For the text-containing cell, return its midpoint in (x, y) coordinate format. 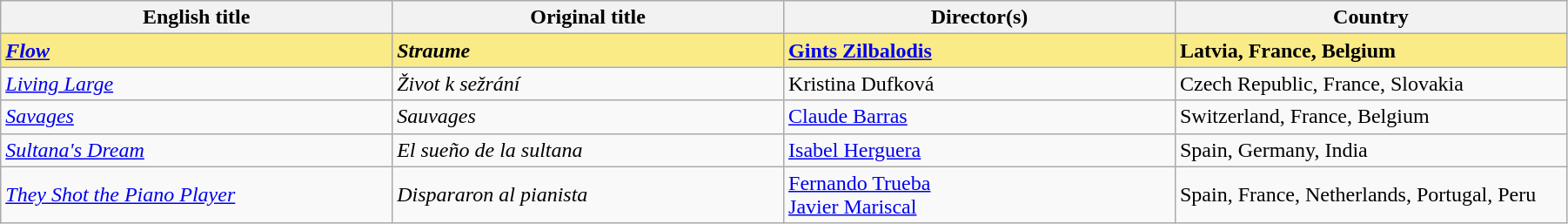
Director(s) (980, 17)
Sauvages (588, 117)
Living Large (197, 84)
Straume (588, 51)
Flow (197, 51)
Savages (197, 117)
Dispararon al pianista (588, 195)
Gints Zilbalodis (980, 51)
Latvia, France, Belgium (1370, 51)
El sueño de la sultana (588, 150)
Claude Barras (980, 117)
Spain, Germany, India (1370, 150)
Fernando Trueba Javier Mariscal (980, 195)
Original title (588, 17)
Kristina Dufková (980, 84)
Spain, France, Netherlands, Portugal, Peru (1370, 195)
Život k sežrání (588, 84)
English title (197, 17)
Czech Republic, France, Slovakia (1370, 84)
Switzerland, France, Belgium (1370, 117)
Country (1370, 17)
Sultana's Dream (197, 150)
Isabel Herguera (980, 150)
They Shot the Piano Player (197, 195)
